From the cell containing the given text, extract its center point as (X, Y) coordinate. 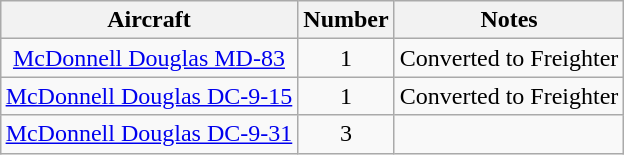
Aircraft (149, 20)
3 (346, 134)
McDonnell Douglas DC-9-31 (149, 134)
Number (346, 20)
Notes (509, 20)
McDonnell Douglas DC-9-15 (149, 96)
McDonnell Douglas MD-83 (149, 58)
